Find where the given text appears and provide that cell's center as [X, Y] coordinate. 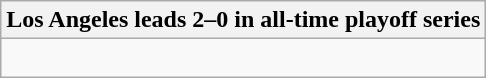
Los Angeles leads 2–0 in all-time playoff series [244, 20]
